Identify which cell holds the provided text, then report its (x, y) central coordinate. 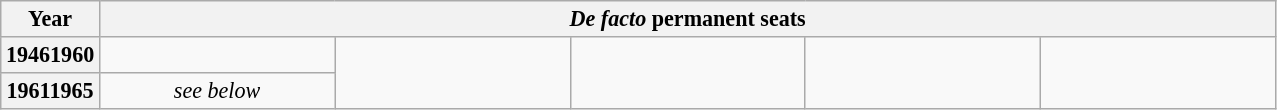
see below (216, 90)
Year (50, 18)
19611965 (50, 90)
De facto permanent seats (688, 18)
19461960 (50, 54)
